Output the [x, y] coordinate of the center of the cell containing the given text.  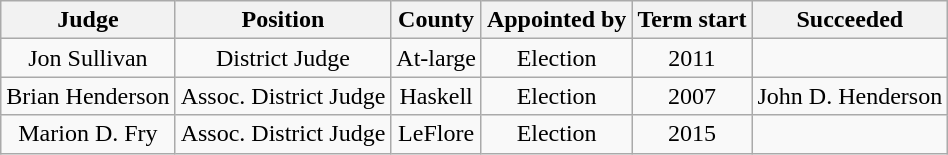
John D. Henderson [850, 96]
Haskell [436, 96]
Term start [692, 20]
2015 [692, 134]
2011 [692, 58]
Jon Sullivan [88, 58]
County [436, 20]
Appointed by [556, 20]
LeFlore [436, 134]
2007 [692, 96]
Brian Henderson [88, 96]
At-large [436, 58]
Succeeded [850, 20]
District Judge [283, 58]
Marion D. Fry [88, 134]
Position [283, 20]
Judge [88, 20]
